Output the (X, Y) coordinate of the center of the cell containing the given text.  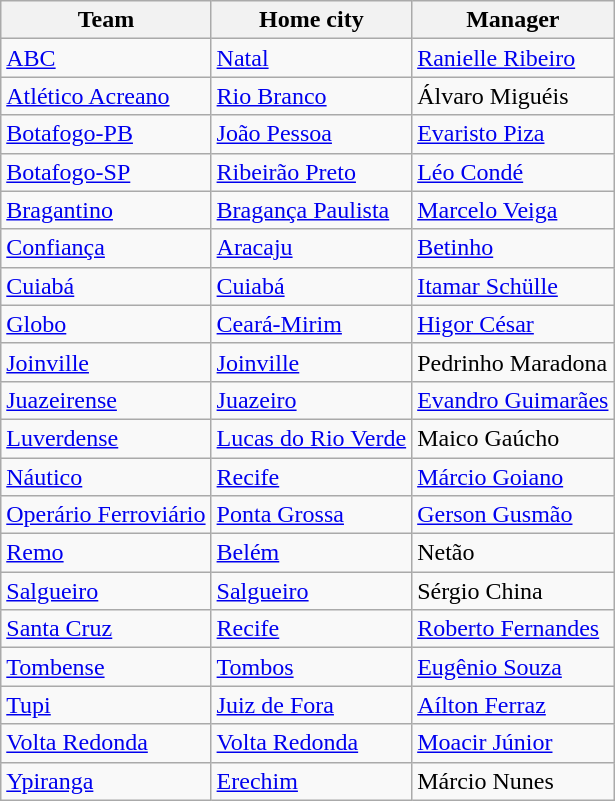
Home city (312, 20)
Erechim (312, 781)
Higor César (513, 324)
Atlético Acreano (106, 96)
Léo Condé (513, 172)
Sérgio China (513, 591)
Rio Branco (312, 96)
Márcio Goiano (513, 477)
Belém (312, 553)
Globo (106, 324)
Tupi (106, 705)
Aracaju (312, 248)
João Pessoa (312, 134)
Netão (513, 553)
Juiz de Fora (312, 705)
Evandro Guimarães (513, 400)
Márcio Nunes (513, 781)
Natal (312, 58)
Marcelo Veiga (513, 210)
Itamar Schülle (513, 286)
Botafogo-PB (106, 134)
Remo (106, 553)
Confiança (106, 248)
Ranielle Ribeiro (513, 58)
Ponta Grossa (312, 515)
Náutico (106, 477)
ABC (106, 58)
Maico Gaúcho (513, 438)
Santa Cruz (106, 629)
Manager (513, 20)
Tombense (106, 667)
Ypiranga (106, 781)
Roberto Fernandes (513, 629)
Gerson Gusmão (513, 515)
Botafogo-SP (106, 172)
Evaristo Piza (513, 134)
Ribeirão Preto (312, 172)
Luverdense (106, 438)
Moacir Júnior (513, 743)
Álvaro Miguéis (513, 96)
Aílton Ferraz (513, 705)
Bragança Paulista (312, 210)
Betinho (513, 248)
Eugênio Souza (513, 667)
Tombos (312, 667)
Pedrinho Maradona (513, 362)
Bragantino (106, 210)
Ceará-Mirim (312, 324)
Team (106, 20)
Lucas do Rio Verde (312, 438)
Operário Ferroviário (106, 515)
Juazeiro (312, 400)
Juazeirense (106, 400)
